Extract the [x, y] coordinate from the center of the cell holding the provided text.  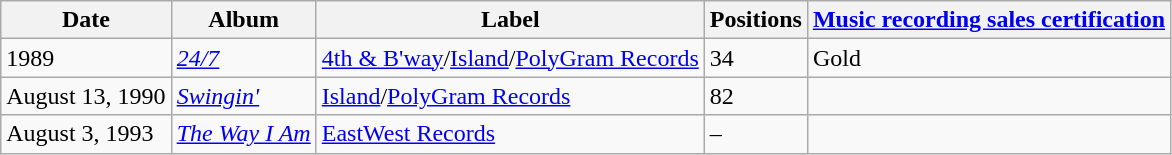
Swingin' [244, 96]
Island/PolyGram Records [510, 96]
4th & B'way/Island/PolyGram Records [510, 58]
Album [244, 20]
24/7 [244, 58]
Label [510, 20]
August 3, 1993 [86, 134]
EastWest Records [510, 134]
82 [756, 96]
– [756, 134]
The Way I Am [244, 134]
Gold [988, 58]
1989 [86, 58]
Date [86, 20]
Music recording sales certification [988, 20]
34 [756, 58]
Positions [756, 20]
August 13, 1990 [86, 96]
